Output the (X, Y) coordinate of the center of the cell containing the given text.  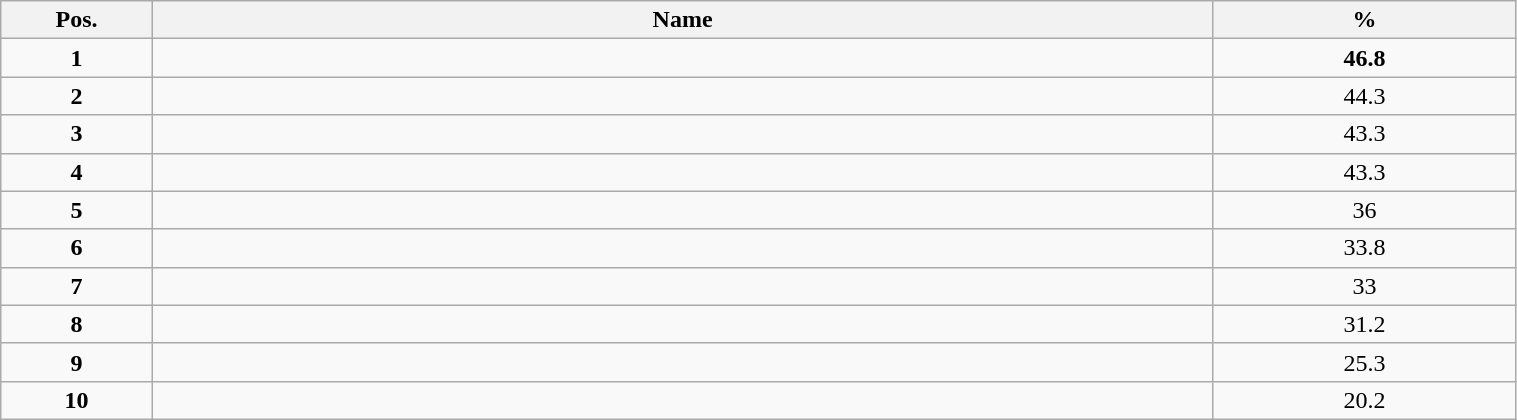
Name (682, 20)
20.2 (1364, 400)
9 (77, 362)
2 (77, 96)
33.8 (1364, 248)
3 (77, 134)
8 (77, 324)
46.8 (1364, 58)
44.3 (1364, 96)
5 (77, 210)
10 (77, 400)
25.3 (1364, 362)
6 (77, 248)
Pos. (77, 20)
33 (1364, 286)
% (1364, 20)
36 (1364, 210)
7 (77, 286)
31.2 (1364, 324)
1 (77, 58)
4 (77, 172)
